From the cell containing the given text, extract its center point as [X, Y] coordinate. 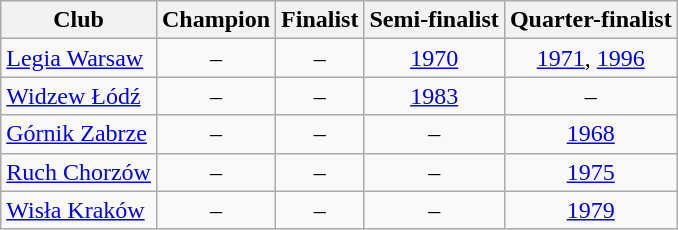
1983 [434, 96]
Wisła Kraków [79, 210]
1970 [434, 58]
1975 [590, 172]
Legia Warsaw [79, 58]
Finalist [320, 20]
Champion [216, 20]
Club [79, 20]
Semi-finalist [434, 20]
Quarter-finalist [590, 20]
Ruch Chorzów [79, 172]
1968 [590, 134]
1979 [590, 210]
Widzew Łódź [79, 96]
1971, 1996 [590, 58]
Górnik Zabrze [79, 134]
